From the cell containing the given text, extract its center point as [X, Y] coordinate. 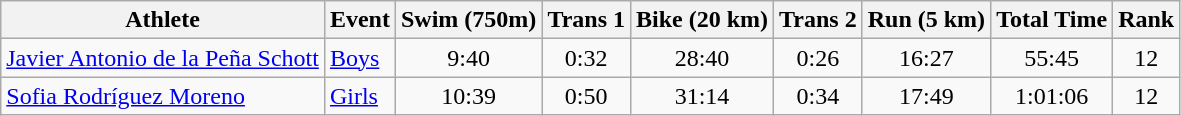
Swim (750m) [468, 20]
28:40 [702, 58]
1:01:06 [1052, 96]
Event [360, 20]
Javier Antonio de la Peña Schott [163, 58]
Girls [360, 96]
Rank [1146, 20]
Trans 2 [818, 20]
Run (5 km) [926, 20]
0:50 [586, 96]
9:40 [468, 58]
0:32 [586, 58]
31:14 [702, 96]
0:34 [818, 96]
Athlete [163, 20]
Boys [360, 58]
Sofia Rodríguez Moreno [163, 96]
Total Time [1052, 20]
16:27 [926, 58]
Bike (20 km) [702, 20]
0:26 [818, 58]
10:39 [468, 96]
17:49 [926, 96]
55:45 [1052, 58]
Trans 1 [586, 20]
